Identify which cell holds the provided text, then report its (X, Y) central coordinate. 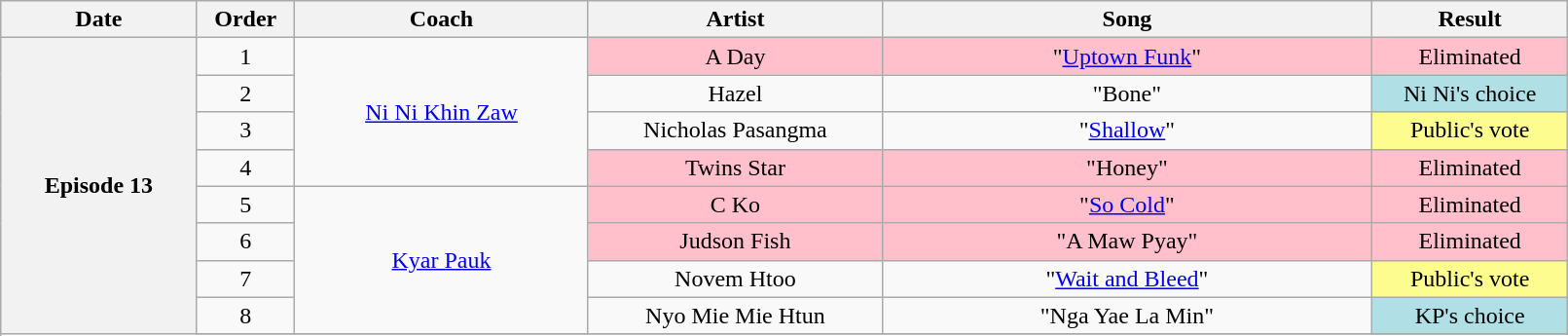
4 (245, 168)
C Ko (735, 205)
"Bone" (1127, 93)
Twins Star (735, 168)
"Wait and Bleed" (1127, 279)
Date (99, 19)
Song (1127, 19)
1 (245, 56)
8 (245, 316)
Ni Ni Khin Zaw (442, 112)
A Day (735, 56)
Novem Htoo (735, 279)
Artist (735, 19)
"So Cold" (1127, 205)
KP's choice (1470, 316)
6 (245, 242)
Hazel (735, 93)
7 (245, 279)
"Uptown Funk" (1127, 56)
Judson Fish (735, 242)
Episode 13 (99, 186)
Result (1470, 19)
Ni Ni's choice (1470, 93)
Nicholas Pasangma (735, 131)
Coach (442, 19)
"A Maw Pyay" (1127, 242)
Order (245, 19)
"Nga Yae La Min" (1127, 316)
Kyar Pauk (442, 260)
"Honey" (1127, 168)
Nyo Mie Mie Htun (735, 316)
3 (245, 131)
2 (245, 93)
5 (245, 205)
"Shallow" (1127, 131)
